From the cell containing the given text, extract its center point as (x, y) coordinate. 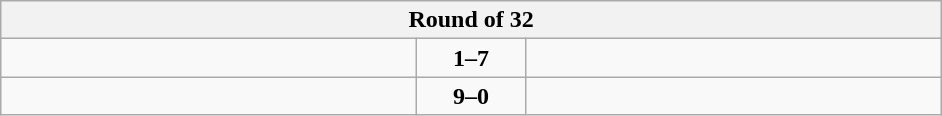
Round of 32 (472, 20)
1–7 (472, 58)
9–0 (472, 96)
